Return [x, y] of the center of cell containing provided text 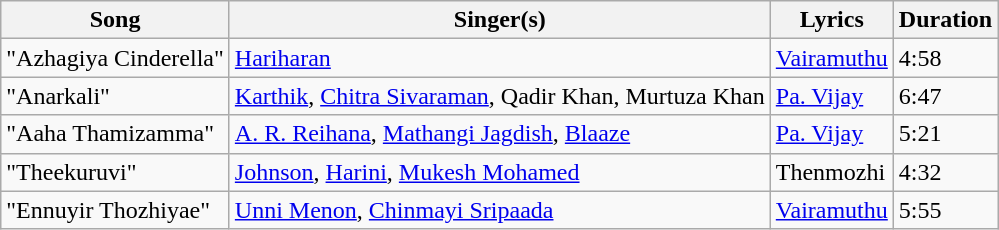
6:47 [945, 96]
Duration [945, 20]
Song [116, 20]
4:58 [945, 58]
Unni Menon, Chinmayi Sripaada [500, 210]
"Anarkali" [116, 96]
Singer(s) [500, 20]
"Aaha Thamizamma" [116, 134]
"Ennuyir Thozhiyae" [116, 210]
5:55 [945, 210]
Thenmozhi [832, 172]
4:32 [945, 172]
Karthik, Chitra Sivaraman, Qadir Khan, Murtuza Khan [500, 96]
A. R. Reihana, Mathangi Jagdish, Blaaze [500, 134]
"Theekuruvi" [116, 172]
"Azhagiya Cinderella" [116, 58]
Lyrics [832, 20]
5:21 [945, 134]
Johnson, Harini, Mukesh Mohamed [500, 172]
Hariharan [500, 58]
